From the cell containing the given text, extract its center point as [X, Y] coordinate. 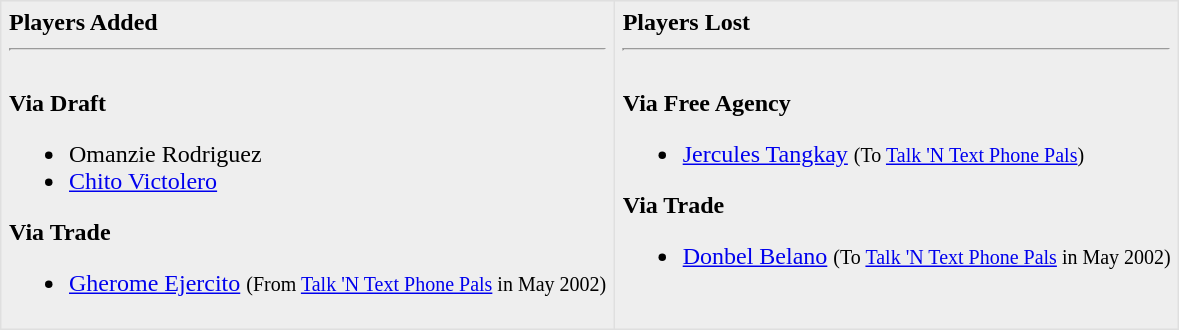
Players Lost Via Free AgencyJercules Tangkay (To Talk 'N Text Phone Pals)Via TradeDonbel Belano (To Talk 'N Text Phone Pals in May 2002) [896, 165]
Players Added Via DraftOmanzie RodriguezChito VictoleroVia TradeGherome Ejercito (From Talk 'N Text Phone Pals in May 2002) [308, 165]
